Return the [x, y] coordinate for the center point of the cell that contains the specified text.  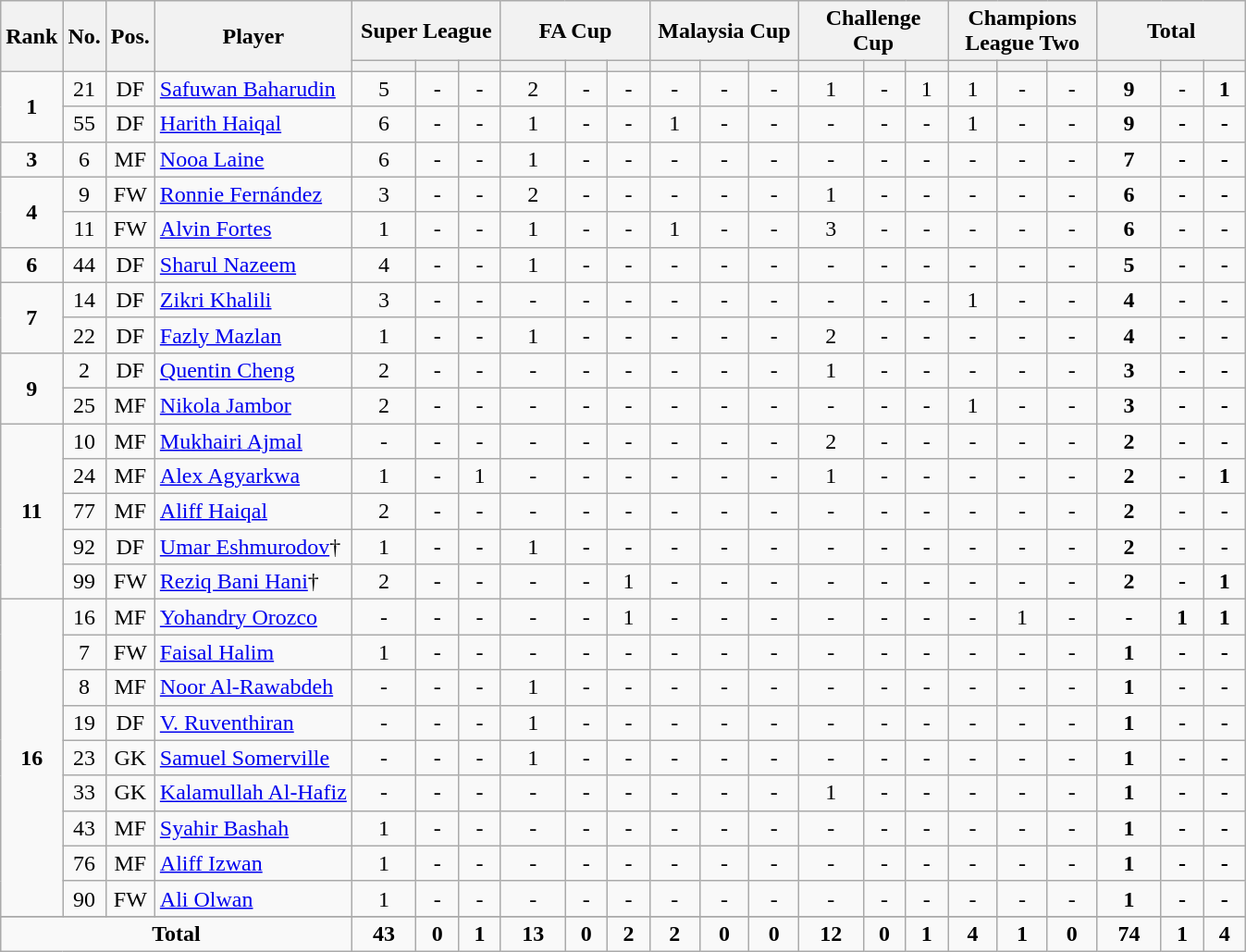
90 [84, 898]
76 [84, 863]
Sharul Nazeem [253, 265]
Player [253, 36]
Alex Agyarkwa [253, 476]
Super League [426, 31]
Reziq Bani Hani† [253, 582]
74 [1129, 933]
24 [84, 476]
Mukhairi Ajmal [253, 441]
33 [84, 793]
Challenge Cup [873, 31]
Samuel Somerville [253, 758]
FA Cup [575, 31]
Ali Olwan [253, 898]
Noor Al-Rawabdeh [253, 687]
8 [84, 687]
Aliff Izwan [253, 863]
Nikola Jambor [253, 405]
Zikri Khalili [253, 300]
No. [84, 36]
Aliff Haiqal [253, 512]
Yohandry Orozco [253, 617]
Malaysia Cup [723, 31]
Faisal Halim [253, 652]
23 [84, 758]
Fazly Mazlan [253, 335]
14 [84, 300]
22 [84, 335]
Harith Haiqal [253, 124]
Syahir Bashah [253, 828]
Rank [31, 36]
Nooa Laine [253, 159]
55 [84, 124]
Quentin Cheng [253, 370]
92 [84, 547]
25 [84, 405]
Ronnie Fernández [253, 194]
44 [84, 265]
21 [84, 89]
Umar Eshmurodov† [253, 547]
19 [84, 723]
12 [832, 933]
V. Ruventhiran [253, 723]
77 [84, 512]
Pos. [130, 36]
99 [84, 582]
Alvin Fortes [253, 229]
Kalamullah Al-Hafiz [253, 793]
Champions League Two [1023, 31]
13 [533, 933]
Safuwan Baharudin [253, 89]
10 [84, 441]
